Locate the cell with the specified text and output its (x, y) center coordinate. 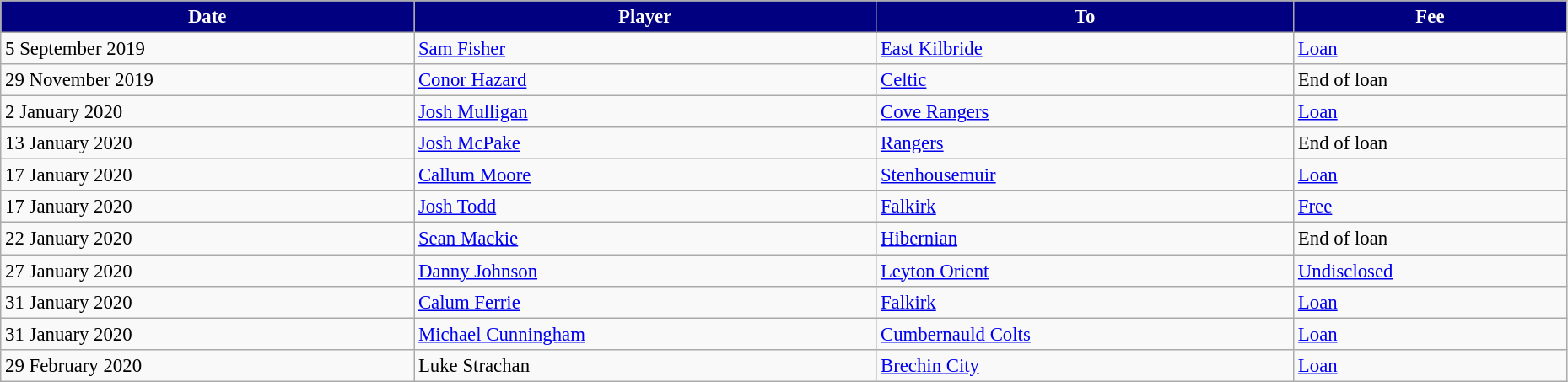
Hibernian (1085, 239)
5 September 2019 (207, 49)
Luke Strachan (645, 365)
Callum Moore (645, 175)
Cumbernauld Colts (1085, 334)
2 January 2020 (207, 112)
Michael Cunningham (645, 334)
29 November 2019 (207, 80)
Josh Todd (645, 207)
Cove Rangers (1085, 112)
Sean Mackie (645, 239)
Josh Mulligan (645, 112)
Josh McPake (645, 143)
Rangers (1085, 143)
Stenhousemuir (1085, 175)
Date (207, 17)
To (1085, 17)
Brechin City (1085, 365)
27 January 2020 (207, 271)
Player (645, 17)
Sam Fisher (645, 49)
13 January 2020 (207, 143)
Fee (1431, 17)
Free (1431, 207)
Calum Ferrie (645, 302)
Danny Johnson (645, 271)
East Kilbride (1085, 49)
22 January 2020 (207, 239)
Celtic (1085, 80)
Leyton Orient (1085, 271)
Undisclosed (1431, 271)
29 February 2020 (207, 365)
Conor Hazard (645, 80)
